Pinpoint the cell where the given text exists, returning its (x, y) midpoint coordinate. 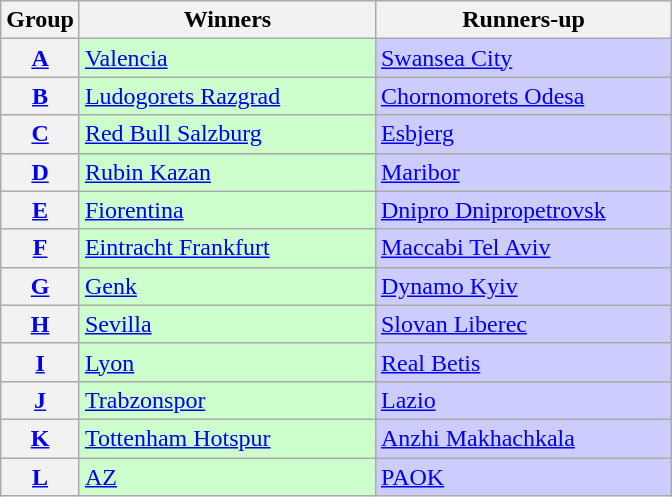
Anzhi Makhachkala (523, 438)
A (40, 58)
Chornomorets Odesa (523, 96)
B (40, 96)
K (40, 438)
J (40, 400)
Trabzonspor (227, 400)
E (40, 210)
Ludogorets Razgrad (227, 96)
C (40, 134)
Dnipro Dnipropetrovsk (523, 210)
Esbjerg (523, 134)
L (40, 477)
F (40, 248)
Slovan Liberec (523, 324)
G (40, 286)
Eintracht Frankfurt (227, 248)
Real Betis (523, 362)
AZ (227, 477)
PAOK (523, 477)
Lyon (227, 362)
Sevilla (227, 324)
Runners-up (523, 20)
Tottenham Hotspur (227, 438)
Rubin Kazan (227, 172)
D (40, 172)
Lazio (523, 400)
Winners (227, 20)
Fiorentina (227, 210)
Dynamo Kyiv (523, 286)
Maribor (523, 172)
Maccabi Tel Aviv (523, 248)
Group (40, 20)
Valencia (227, 58)
Genk (227, 286)
H (40, 324)
Swansea City (523, 58)
I (40, 362)
Red Bull Salzburg (227, 134)
